Identify which cell holds the provided text, then report its [x, y] central coordinate. 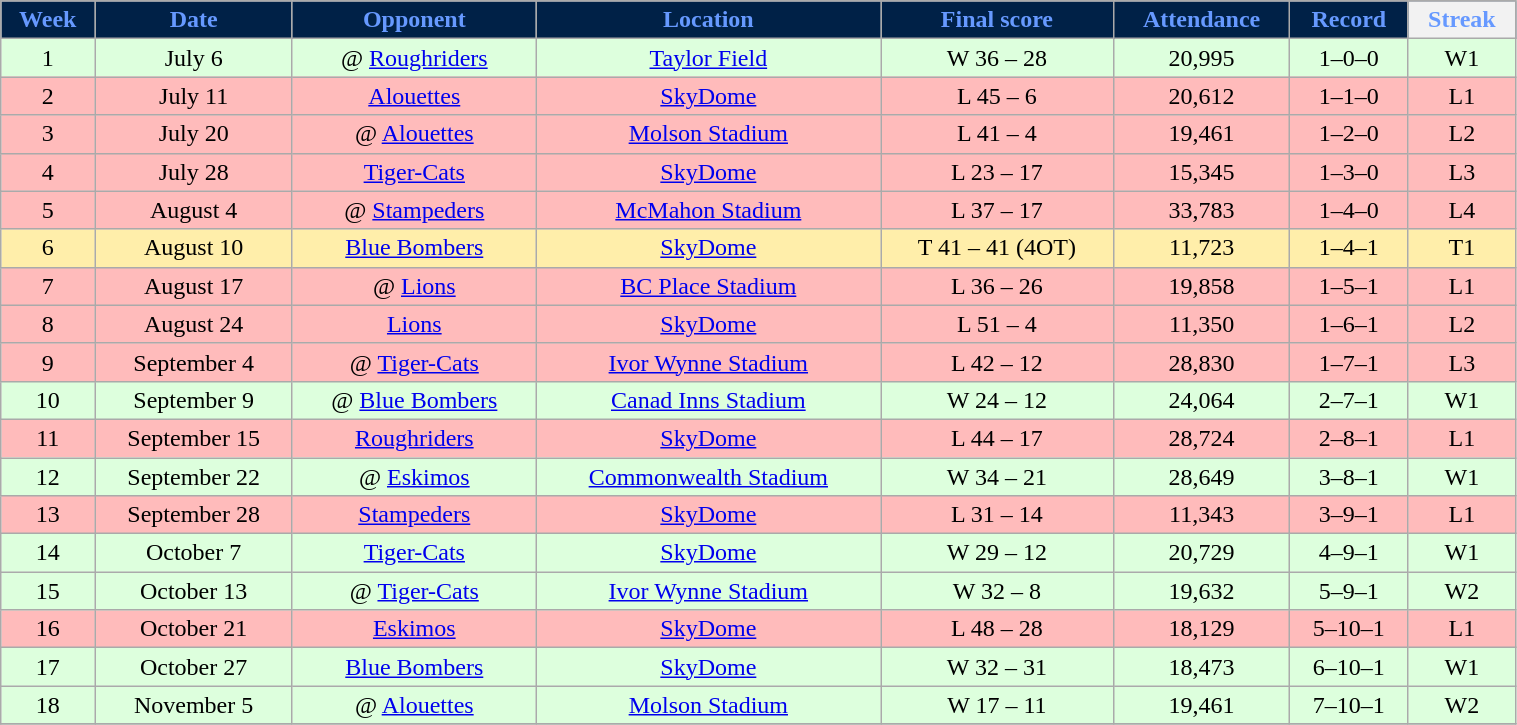
September 28 [194, 515]
October 27 [194, 667]
1–6–1 [1349, 324]
September 22 [194, 477]
@ Lions [414, 286]
10 [48, 400]
October 21 [194, 629]
October 13 [194, 591]
2–8–1 [1349, 438]
W 36 – 28 [998, 58]
@ Blue Bombers [414, 400]
Stampeders [414, 515]
2–7–1 [1349, 400]
14 [48, 553]
13 [48, 515]
Streak [1462, 20]
20,612 [1202, 96]
1–1–0 [1349, 96]
August 10 [194, 248]
July 20 [194, 134]
W 29 – 12 [998, 553]
17 [48, 667]
July 11 [194, 96]
20,729 [1202, 553]
T 41 – 41 (4OT) [998, 248]
5–9–1 [1349, 591]
1–0–0 [1349, 58]
L 23 – 17 [998, 172]
W 24 – 12 [998, 400]
20,995 [1202, 58]
18 [48, 705]
3–8–1 [1349, 477]
W 17 – 11 [998, 705]
Alouettes [414, 96]
Taylor Field [708, 58]
5 [48, 210]
October 7 [194, 553]
28,724 [1202, 438]
BC Place Stadium [708, 286]
L 31 – 14 [998, 515]
19,632 [1202, 591]
L 42 – 12 [998, 362]
Eskimos [414, 629]
Record [1349, 20]
1 [48, 58]
L 37 – 17 [998, 210]
September 9 [194, 400]
McMahon Stadium [708, 210]
33,783 [1202, 210]
1–4–0 [1349, 210]
L 44 – 17 [998, 438]
L 48 – 28 [998, 629]
Attendance [1202, 20]
15 [48, 591]
9 [48, 362]
11,350 [1202, 324]
11 [48, 438]
Opponent [414, 20]
September 4 [194, 362]
W 32 – 31 [998, 667]
19,858 [1202, 286]
W 32 – 8 [998, 591]
Lions [414, 324]
August 24 [194, 324]
18,129 [1202, 629]
Canad Inns Stadium [708, 400]
@ Stampeders [414, 210]
Final score [998, 20]
@ Roughriders [414, 58]
15,345 [1202, 172]
W 34 – 21 [998, 477]
1–3–0 [1349, 172]
L 41 – 4 [998, 134]
11,343 [1202, 515]
3–9–1 [1349, 515]
August 17 [194, 286]
28,830 [1202, 362]
1–4–1 [1349, 248]
L 36 – 26 [998, 286]
1–2–0 [1349, 134]
Commonwealth Stadium [708, 477]
July 6 [194, 58]
Location [708, 20]
12 [48, 477]
Roughriders [414, 438]
T1 [1462, 248]
2 [48, 96]
1–7–1 [1349, 362]
8 [48, 324]
3 [48, 134]
Week [48, 20]
November 5 [194, 705]
7–10–1 [1349, 705]
1–5–1 [1349, 286]
4–9–1 [1349, 553]
July 28 [194, 172]
L4 [1462, 210]
7 [48, 286]
16 [48, 629]
August 4 [194, 210]
18,473 [1202, 667]
L 45 – 6 [998, 96]
24,064 [1202, 400]
6–10–1 [1349, 667]
@ Eskimos [414, 477]
Date [194, 20]
September 15 [194, 438]
5–10–1 [1349, 629]
4 [48, 172]
L 51 – 4 [998, 324]
6 [48, 248]
11,723 [1202, 248]
28,649 [1202, 477]
